Output the (X, Y) coordinate of the center of the cell containing the given text.  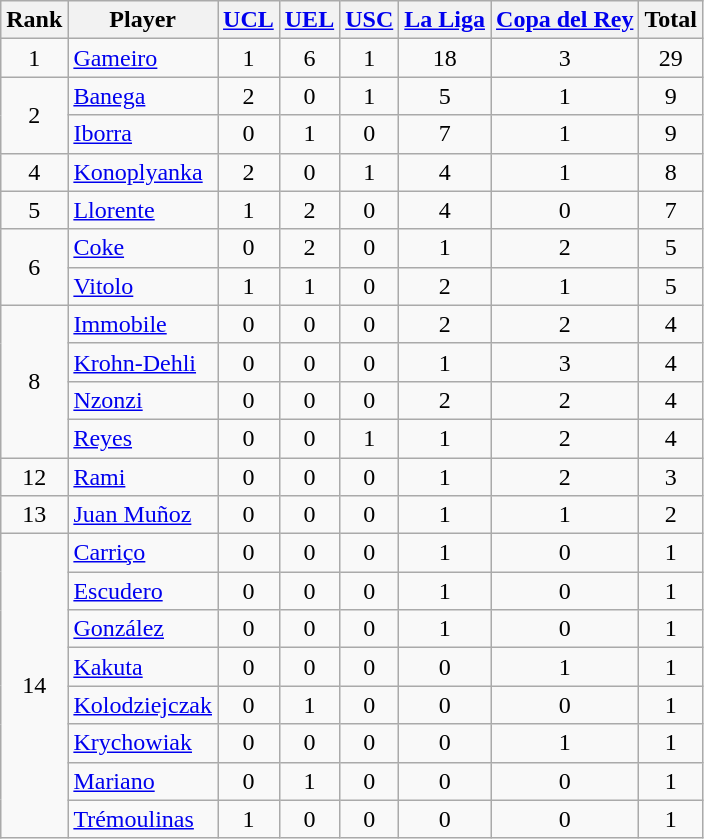
UEL (309, 20)
Coke (143, 248)
13 (34, 515)
Reyes (143, 438)
Juan Muñoz (143, 515)
Immobile (143, 324)
Kakuta (143, 667)
Escudero (143, 591)
La Liga (445, 20)
Krohn-Dehli (143, 362)
Player (143, 20)
USC (370, 20)
29 (671, 58)
Total (671, 20)
Konoplyanka (143, 172)
Rank (34, 20)
González (143, 629)
Carriço (143, 553)
Krychowiak (143, 743)
Gameiro (143, 58)
18 (445, 58)
Kolodziejczak (143, 705)
Trémoulinas (143, 819)
UCL (249, 20)
12 (34, 477)
Llorente (143, 210)
Vitolo (143, 286)
Iborra (143, 134)
Copa del Rey (565, 20)
Nzonzi (143, 400)
Banega (143, 96)
Rami (143, 477)
14 (34, 686)
Mariano (143, 781)
